Extract the [x, y] coordinate from the center of the cell holding the provided text.  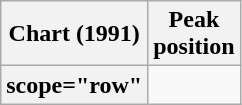
scope="row" [74, 85]
Peakposition [194, 34]
Chart (1991) [74, 34]
